Pinpoint the cell where the given text exists, returning its (X, Y) midpoint coordinate. 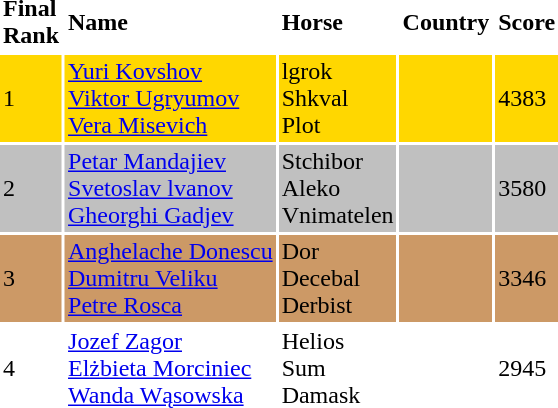
Yuri KovshovViktor UgryumovVera Misevich (170, 98)
StchiborAlekoVnimatelen (338, 188)
lgrokShkvalPlot (338, 98)
4383 (526, 98)
3580 (526, 188)
2 (31, 188)
Anghelache DonescuDumitru VelikuPetre Rosca (170, 278)
1 (31, 98)
3346 (526, 278)
Petar MandajievSvetoslav lvanovGheorghi Gadjev (170, 188)
DorDecebalDerbist (338, 278)
3 (31, 278)
